Return [x, y] of the center of cell containing provided text 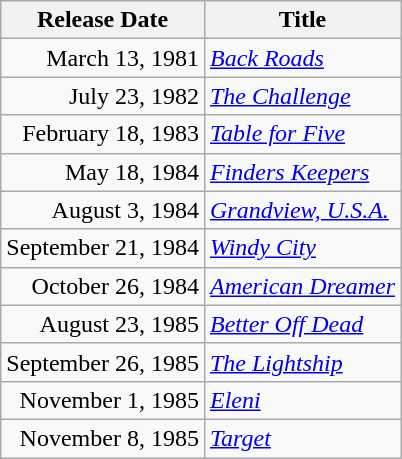
Release Date [103, 20]
July 23, 1982 [103, 96]
The Lightship [302, 362]
February 18, 1983 [103, 134]
Title [302, 20]
The Challenge [302, 96]
Better Off Dead [302, 324]
October 26, 1984 [103, 286]
November 8, 1985 [103, 438]
March 13, 1981 [103, 58]
American Dreamer [302, 286]
August 23, 1985 [103, 324]
Eleni [302, 400]
Back Roads [302, 58]
November 1, 1985 [103, 400]
May 18, 1984 [103, 172]
Target [302, 438]
September 21, 1984 [103, 248]
Table for Five [302, 134]
Finders Keepers [302, 172]
September 26, 1985 [103, 362]
Windy City [302, 248]
August 3, 1984 [103, 210]
Grandview, U.S.A. [302, 210]
